Output the (x, y) coordinate of the center of the cell containing the given text.  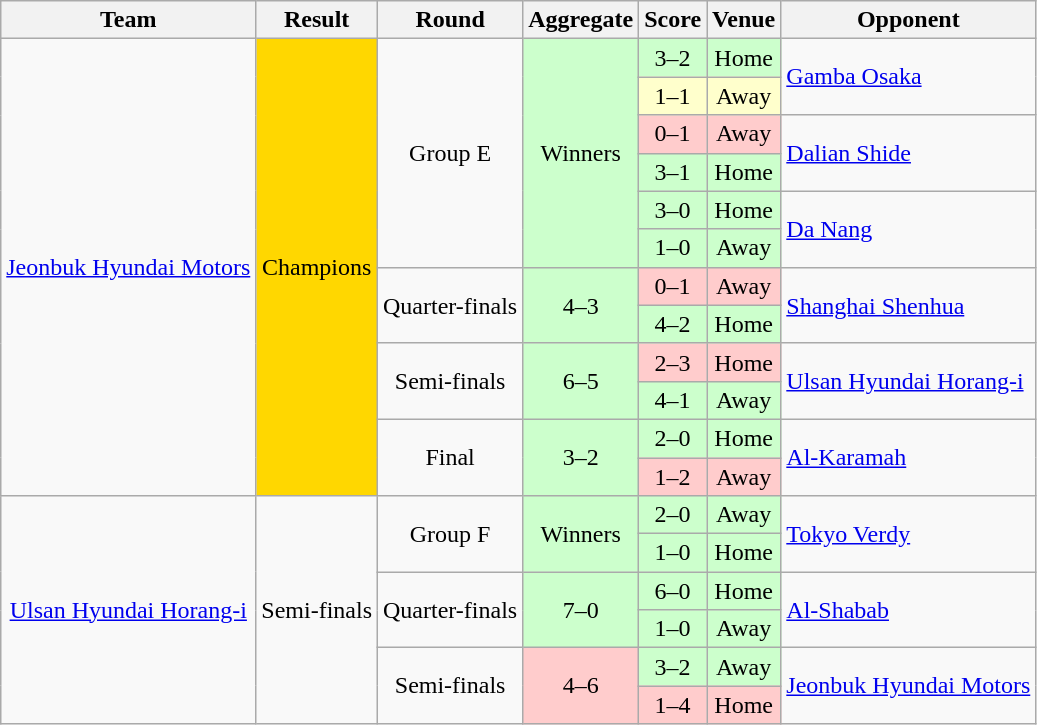
4–2 (673, 324)
Shanghai Shenhua (908, 305)
1–4 (673, 705)
Result (317, 20)
Aggregate (581, 20)
Group E (450, 153)
Da Nang (908, 229)
Gamba Osaka (908, 77)
Score (673, 20)
Group F (450, 534)
Team (128, 20)
Venue (744, 20)
4–3 (581, 305)
6–5 (581, 381)
Al-Shabab (908, 610)
Dalian Shide (908, 153)
Round (450, 20)
1–1 (673, 96)
7–0 (581, 610)
4–6 (581, 686)
Opponent (908, 20)
3–0 (673, 210)
2–3 (673, 362)
4–1 (673, 400)
3–1 (673, 172)
Final (450, 457)
Tokyo Verdy (908, 534)
1–2 (673, 477)
Champions (317, 268)
6–0 (673, 591)
Al-Karamah (908, 457)
